From the cell containing the given text, extract its center point as (X, Y) coordinate. 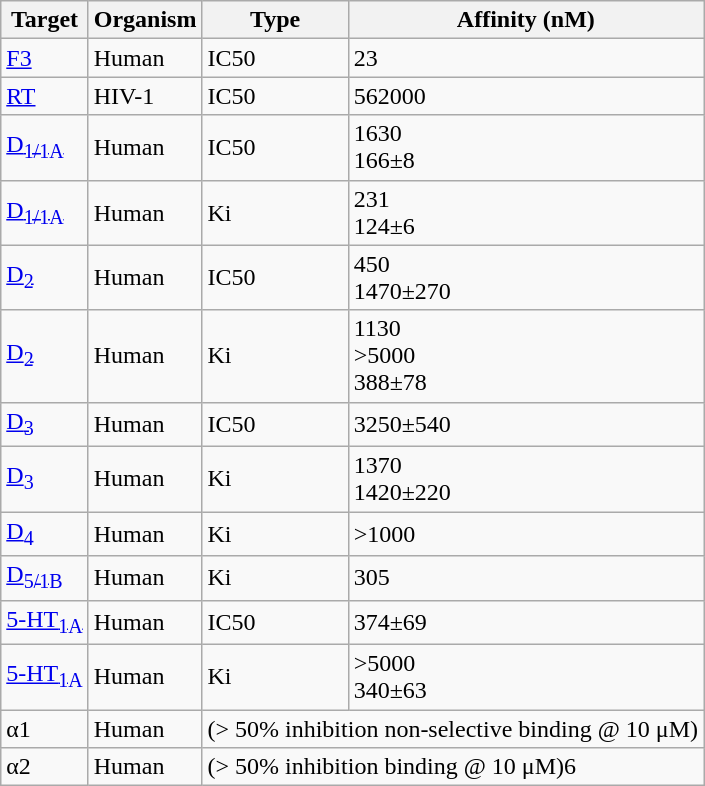
13701420±220 (526, 480)
Target (44, 20)
(> 50% inhibition binding @ 10 μM)6 (453, 767)
D5/1B (44, 578)
>1000 (526, 534)
D4 (44, 534)
HIV-1 (145, 96)
4501470±270 (526, 278)
1130>5000388±78 (526, 356)
Type (275, 20)
(> 50% inhibition non-selective binding @ 10 μM) (453, 729)
562000 (526, 96)
374±69 (526, 622)
Affinity (nM) (526, 20)
231124±6 (526, 212)
α1 (44, 729)
3250±540 (526, 424)
RT (44, 96)
F3 (44, 58)
>5000340±63 (526, 678)
23 (526, 58)
305 (526, 578)
1630166±8 (526, 148)
α2 (44, 767)
Organism (145, 20)
